Locate the cell with the specified text and output its (x, y) center coordinate. 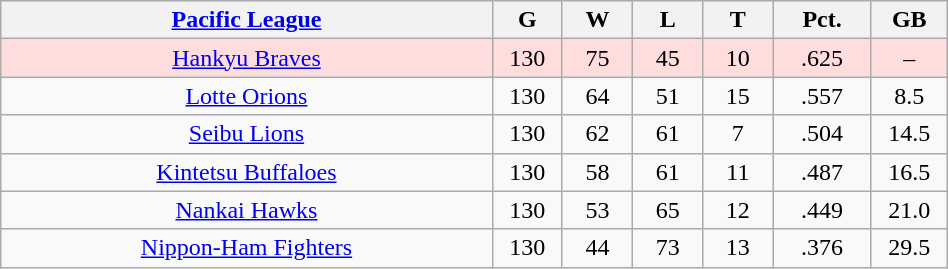
.376 (822, 248)
7 (738, 134)
14.5 (909, 134)
12 (738, 210)
15 (738, 96)
Kintetsu Buffaloes (246, 172)
Nankai Hawks (246, 210)
62 (597, 134)
11 (738, 172)
.449 (822, 210)
73 (668, 248)
Hankyu Braves (246, 58)
21.0 (909, 210)
GB (909, 20)
51 (668, 96)
65 (668, 210)
16.5 (909, 172)
8.5 (909, 96)
13 (738, 248)
75 (597, 58)
T (738, 20)
45 (668, 58)
.504 (822, 134)
.487 (822, 172)
Pct. (822, 20)
Seibu Lions (246, 134)
L (668, 20)
53 (597, 210)
.557 (822, 96)
G (527, 20)
Nippon-Ham Fighters (246, 248)
Pacific League (246, 20)
58 (597, 172)
.625 (822, 58)
10 (738, 58)
Lotte Orions (246, 96)
44 (597, 248)
29.5 (909, 248)
W (597, 20)
– (909, 58)
64 (597, 96)
